Pinpoint the cell where the given text exists, returning its [x, y] midpoint coordinate. 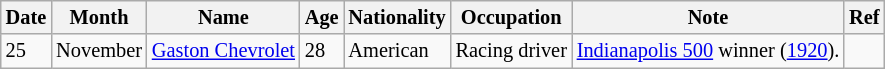
American [398, 51]
November [99, 51]
Racing driver [512, 51]
Note [708, 17]
Gaston Chevrolet [224, 51]
25 [26, 51]
Name [224, 17]
Month [99, 17]
Date [26, 17]
Indianapolis 500 winner (1920). [708, 51]
Occupation [512, 17]
Ref [864, 17]
28 [322, 51]
Nationality [398, 17]
Age [322, 17]
